Determine the (X, Y) coordinate at the center of the cell enclosing the given text.  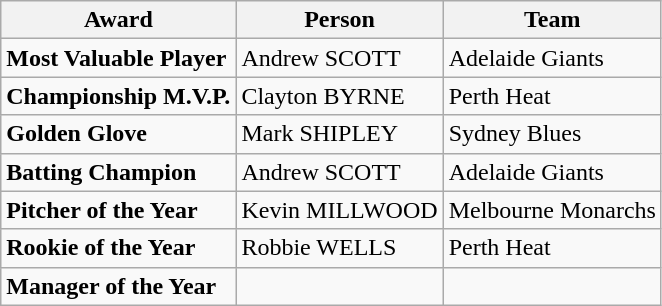
Kevin MILLWOOD (340, 210)
Manager of the Year (118, 286)
Pitcher of the Year (118, 210)
Team (552, 20)
Award (118, 20)
Melbourne Monarchs (552, 210)
Mark SHIPLEY (340, 134)
Most Valuable Player (118, 58)
Rookie of the Year (118, 248)
Sydney Blues (552, 134)
Championship M.V.P. (118, 96)
Clayton BYRNE (340, 96)
Robbie WELLS (340, 248)
Batting Champion (118, 172)
Golden Glove (118, 134)
Person (340, 20)
